Scan for the cell matching the given text and deliver its (X, Y) coordinate at center. 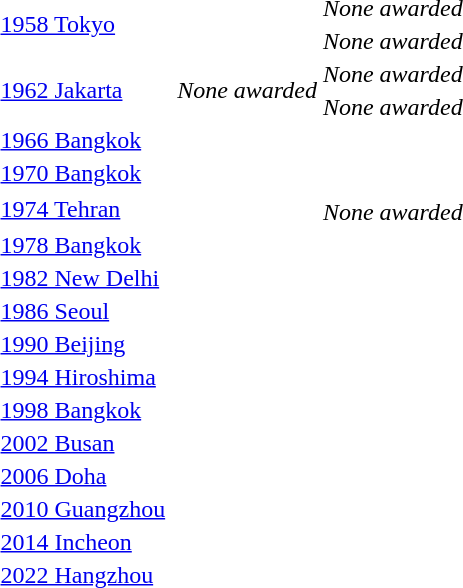
None awarded (248, 90)
